Determine the (x, y) coordinate at the center of the cell enclosing the given text.  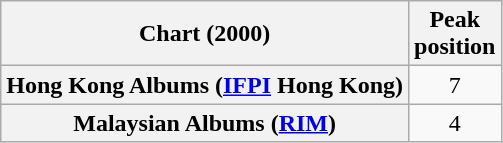
Malaysian Albums (RIM) (205, 123)
Chart (2000) (205, 34)
Peakposition (455, 34)
7 (455, 85)
Hong Kong Albums (IFPI Hong Kong) (205, 85)
4 (455, 123)
